Find where the given text appears and provide that cell's center as [x, y] coordinate. 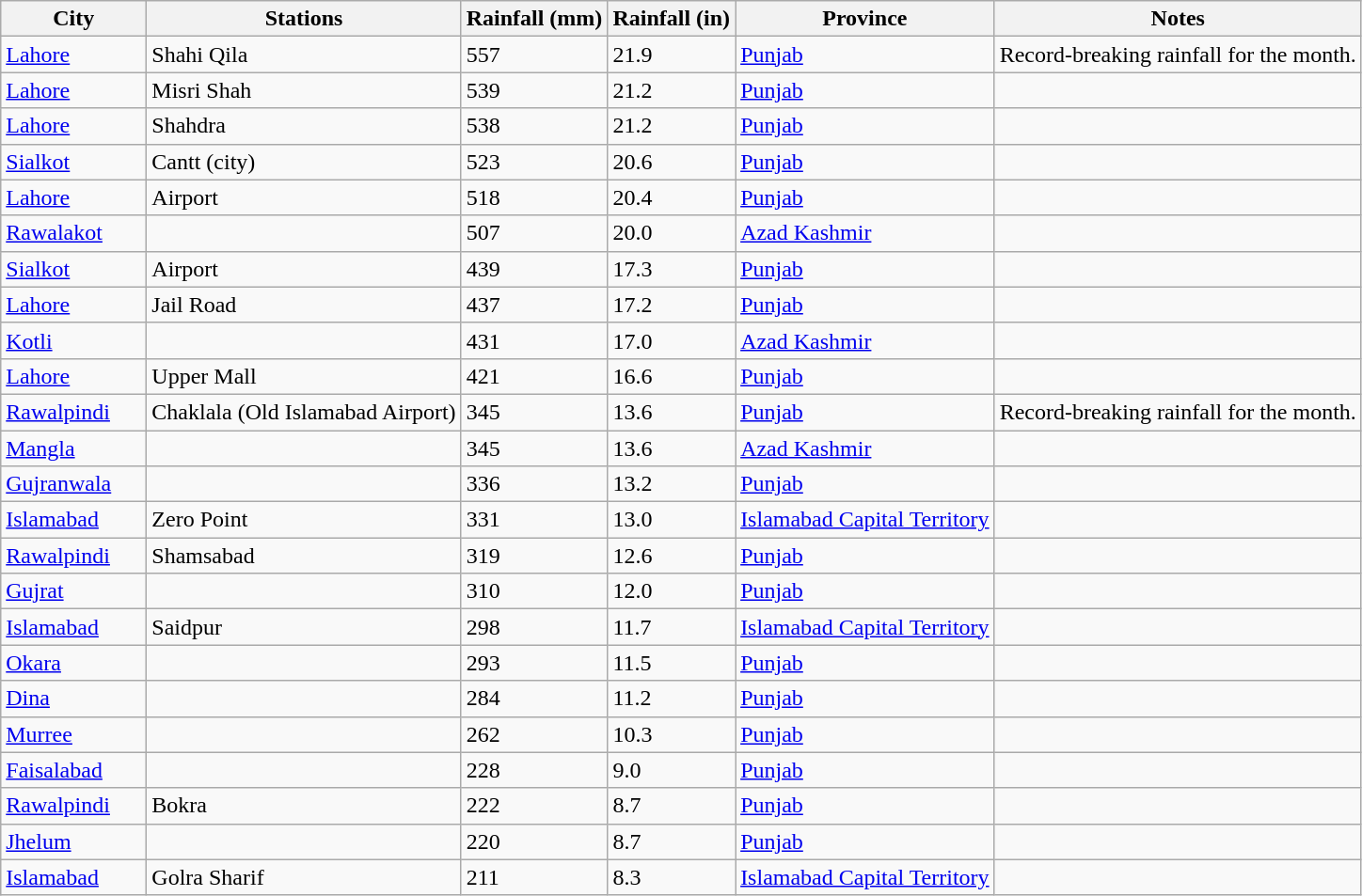
Rawalakot [73, 233]
21.9 [672, 55]
Dina [73, 699]
Okara [73, 663]
12.0 [672, 591]
11.5 [672, 663]
293 [534, 663]
Gujrat [73, 591]
Murree [73, 734]
Kotli [73, 340]
13.0 [672, 520]
310 [534, 591]
319 [534, 556]
Rainfall (in) [672, 19]
437 [534, 305]
507 [534, 233]
518 [534, 197]
262 [534, 734]
Golra Sharif [304, 877]
11.7 [672, 627]
298 [534, 627]
331 [534, 520]
9.0 [672, 770]
Bokra [304, 806]
20.4 [672, 197]
Gujranwala [73, 484]
220 [534, 841]
Upper Mall [304, 376]
336 [534, 484]
439 [534, 269]
539 [534, 90]
16.6 [672, 376]
Faisalabad [73, 770]
Shamsabad [304, 556]
Chaklala (Old Islamabad Airport) [304, 412]
8.3 [672, 877]
Shahdra [304, 126]
557 [534, 55]
Jhelum [73, 841]
431 [534, 340]
Saidpur [304, 627]
Zero Point [304, 520]
Province [865, 19]
Rainfall (mm) [534, 19]
Shahi Qila [304, 55]
Misri Shah [304, 90]
Mangla [73, 448]
Cantt (city) [304, 162]
Stations [304, 19]
Jail Road [304, 305]
211 [534, 877]
284 [534, 699]
421 [534, 376]
Notes [1178, 19]
20.0 [672, 233]
17.2 [672, 305]
13.2 [672, 484]
12.6 [672, 556]
10.3 [672, 734]
20.6 [672, 162]
17.0 [672, 340]
538 [534, 126]
17.3 [672, 269]
City [73, 19]
11.2 [672, 699]
228 [534, 770]
523 [534, 162]
222 [534, 806]
